For the text-containing cell, return its midpoint in (x, y) coordinate format. 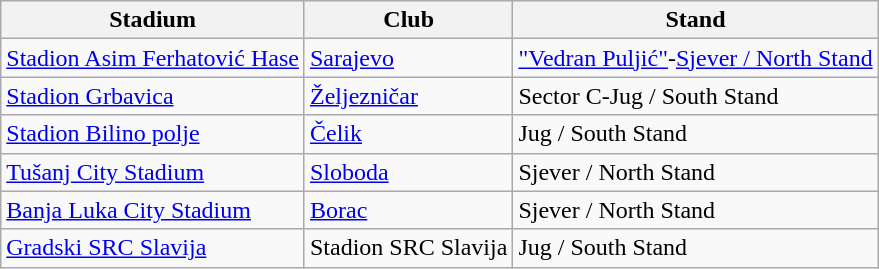
Stadion Bilino polje (153, 134)
Sarajevo (408, 58)
Banja Luka City Stadium (153, 210)
Čelik (408, 134)
Club (408, 20)
Stadium (153, 20)
Stadion Asim Ferhatović Hase (153, 58)
Stadion Grbavica (153, 96)
Gradski SRC Slavija (153, 248)
Željezničar (408, 96)
Tušanj City Stadium (153, 172)
"Vedran Puljić"-Sjever / North Stand (696, 58)
Sector C-Jug / South Stand (696, 96)
Borac (408, 210)
Stadion SRC Slavija (408, 248)
Sloboda (408, 172)
Stand (696, 20)
